Output the (X, Y) coordinate of the center of the cell containing the given text.  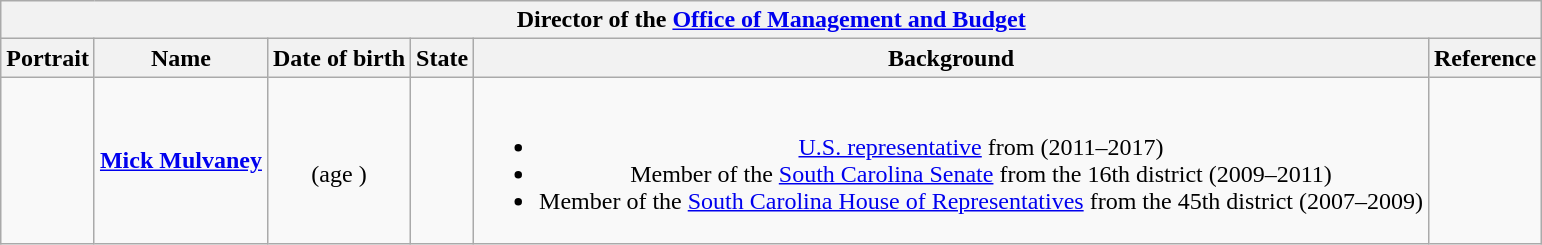
Mick Mulvaney (180, 160)
Portrait (48, 58)
Background (952, 58)
Reference (1484, 58)
(age ) (338, 160)
Date of birth (338, 58)
State (442, 58)
Director of the Office of Management and Budget (772, 20)
Name (180, 58)
